Determine the [x, y] coordinate at the center of the cell enclosing the given text.  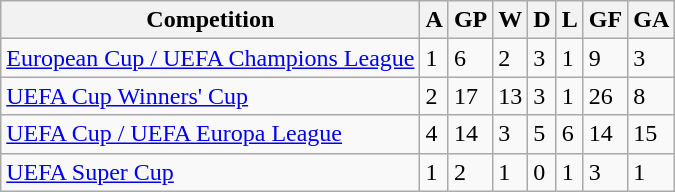
GP [470, 20]
UEFA Cup Winners' Cup [210, 96]
Competition [210, 20]
15 [652, 134]
W [510, 20]
L [570, 20]
5 [542, 134]
0 [542, 172]
26 [605, 96]
A [434, 20]
D [542, 20]
17 [470, 96]
4 [434, 134]
8 [652, 96]
GA [652, 20]
UEFA Cup / UEFA Europa League [210, 134]
9 [605, 58]
13 [510, 96]
UEFA Super Cup [210, 172]
European Cup / UEFA Champions League [210, 58]
GF [605, 20]
